From the cell containing the given text, extract its center point as (x, y) coordinate. 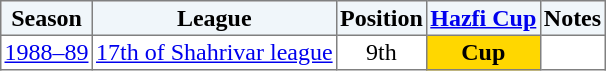
League (214, 18)
1988–89 (47, 52)
17th of Shahrivar league (214, 52)
Notes (572, 18)
Position (381, 18)
Hazfi Cup (484, 18)
Season (47, 18)
Cup (484, 52)
9th (381, 52)
